Determine the [X, Y] coordinate at the center of the cell enclosing the given text.  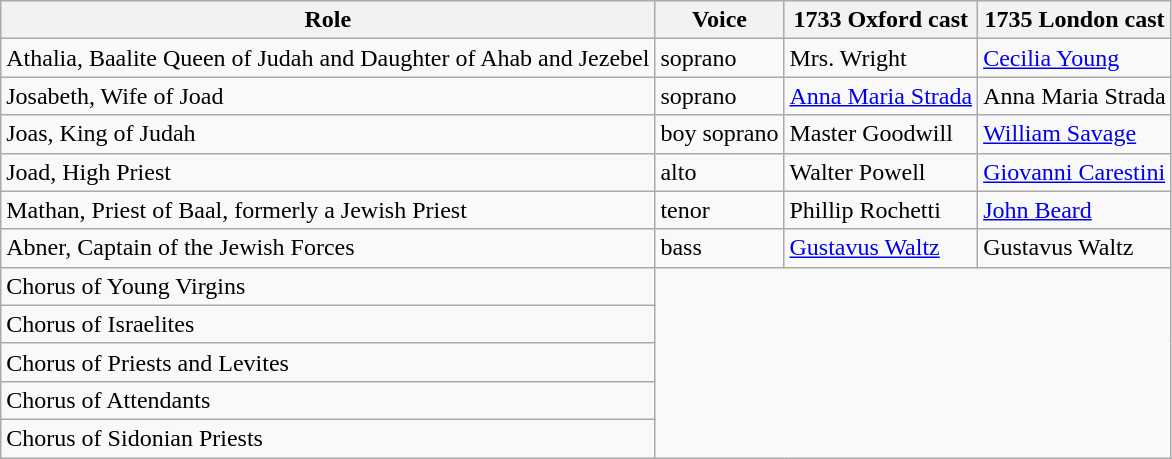
bass [720, 248]
Phillip Rochetti [881, 210]
Cecilia Young [1075, 58]
Joad, High Priest [328, 172]
boy soprano [720, 134]
Chorus of Israelites [328, 324]
Chorus of Young Virgins [328, 286]
1735 London cast [1075, 20]
Voice [720, 20]
Abner, Captain of the Jewish Forces [328, 248]
Mathan, Priest of Baal, formerly a Jewish Priest [328, 210]
Master Goodwill [881, 134]
Mrs. Wright [881, 58]
Walter Powell [881, 172]
William Savage [1075, 134]
Giovanni Carestini [1075, 172]
alto [720, 172]
Role [328, 20]
John Beard [1075, 210]
Chorus of Sidonian Priests [328, 438]
tenor [720, 210]
Chorus of Attendants [328, 400]
Josabeth, Wife of Joad [328, 96]
Athalia, Baalite Queen of Judah and Daughter of Ahab and Jezebel [328, 58]
Joas, King of Judah [328, 134]
1733 Oxford cast [881, 20]
Chorus of Priests and Levites [328, 362]
